Provide the (x, y) coordinate of the cell's center where the given text is located.  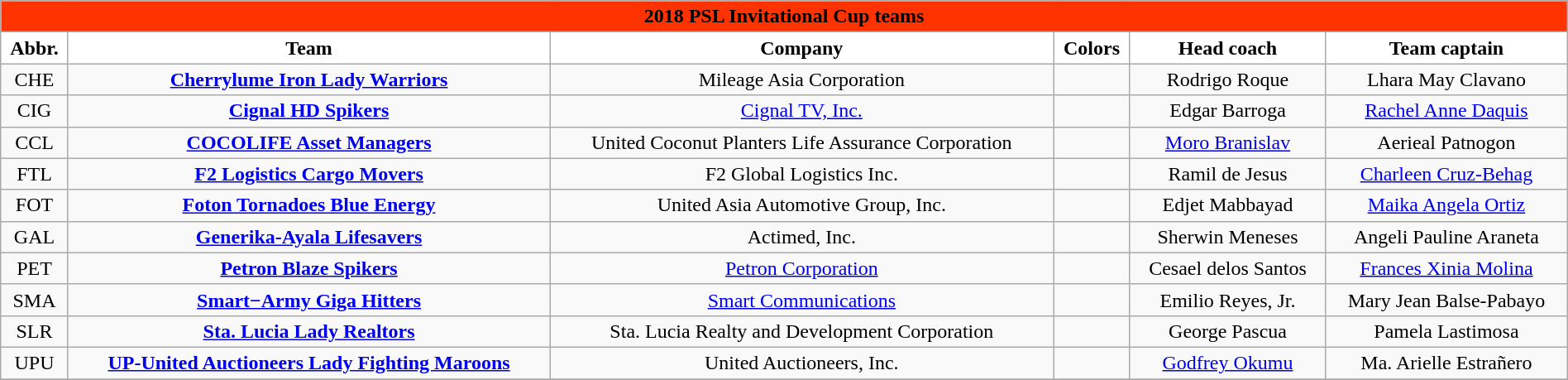
Sta. Lucia Lady Realtors (309, 331)
George Pascua (1227, 331)
Frances Xinia Molina (1447, 268)
Angeli Pauline Araneta (1447, 237)
Head coach (1227, 48)
Mary Jean Balse-Pabayo (1447, 300)
Colors (1092, 48)
Moro Branislav (1227, 142)
Abbr. (35, 48)
Ramil de Jesus (1227, 174)
United Auctioneers, Inc. (802, 363)
Smart−Army Giga Hitters (309, 300)
SMA (35, 300)
F2 Logistics Cargo Movers (309, 174)
Cesael delos Santos (1227, 268)
Charleen Cruz-Behag (1447, 174)
Smart Communications (802, 300)
Rachel Anne Daquis (1447, 111)
CIG (35, 111)
Team (309, 48)
Pamela Lastimosa (1447, 331)
Petron Blaze Spikers (309, 268)
Team captain (1447, 48)
Generika-Ayala Lifesavers (309, 237)
Cherrylume Iron Lady Warriors (309, 79)
Sta. Lucia Realty and Development Corporation (802, 331)
United Coconut Planters Life Assurance Corporation (802, 142)
CHE (35, 79)
Cignal TV, Inc. (802, 111)
FTL (35, 174)
Petron Corporation (802, 268)
GAL (35, 237)
2018 PSL Invitational Cup teams (784, 17)
UP-United Auctioneers Lady Fighting Maroons (309, 363)
Mileage Asia Corporation (802, 79)
Company (802, 48)
Foton Tornadoes Blue Energy (309, 205)
F2 Global Logistics Inc. (802, 174)
Ma. Arielle Estrañero (1447, 363)
Aerieal Patnogon (1447, 142)
Maika Angela Ortiz (1447, 205)
Sherwin Meneses (1227, 237)
FOT (35, 205)
COCOLIFE Asset Managers (309, 142)
SLR (35, 331)
Lhara May Clavano (1447, 79)
Actimed, Inc. (802, 237)
Emilio Reyes, Jr. (1227, 300)
Edgar Barroga (1227, 111)
United Asia Automotive Group, Inc. (802, 205)
PET (35, 268)
CCL (35, 142)
Rodrigo Roque (1227, 79)
Cignal HD Spikers (309, 111)
UPU (35, 363)
Edjet Mabbayad (1227, 205)
Godfrey Okumu (1227, 363)
